Extract the (x, y) coordinate from the center of the cell holding the provided text.  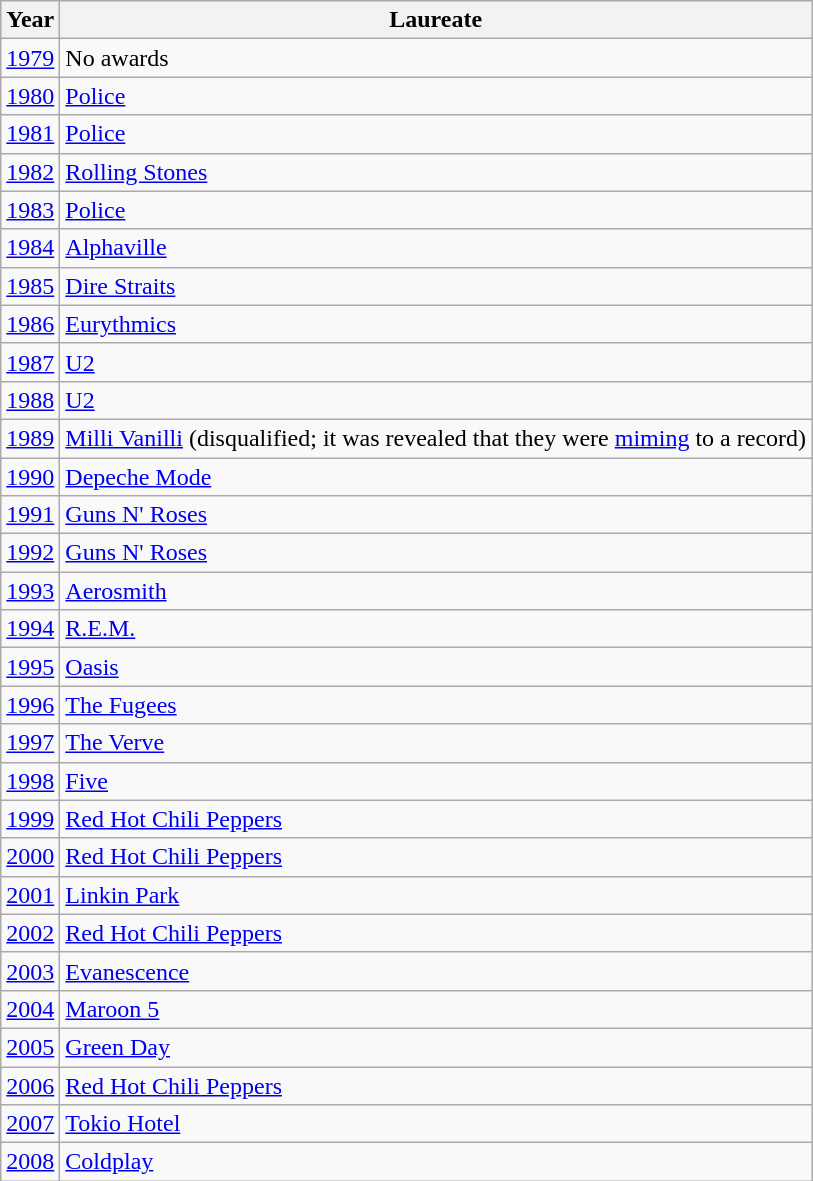
1998 (30, 781)
Year (30, 20)
1982 (30, 172)
1989 (30, 438)
1994 (30, 629)
1987 (30, 362)
No awards (436, 58)
Oasis (436, 667)
2001 (30, 895)
1996 (30, 705)
Five (436, 781)
2004 (30, 1009)
Green Day (436, 1047)
R.E.M. (436, 629)
Evanescence (436, 971)
2002 (30, 933)
Dire Straits (436, 286)
1991 (30, 515)
Laureate (436, 20)
2005 (30, 1047)
2000 (30, 857)
1995 (30, 667)
2003 (30, 971)
The Verve (436, 743)
1984 (30, 248)
Alphaville (436, 248)
1979 (30, 58)
1990 (30, 477)
Aerosmith (436, 591)
1999 (30, 819)
Depeche Mode (436, 477)
2007 (30, 1124)
1997 (30, 743)
The Fugees (436, 705)
1993 (30, 591)
Eurythmics (436, 324)
1980 (30, 96)
2008 (30, 1162)
1988 (30, 400)
1983 (30, 210)
1992 (30, 553)
Coldplay (436, 1162)
Milli Vanilli (disqualified; it was revealed that they were miming to a record) (436, 438)
Maroon 5 (436, 1009)
1986 (30, 324)
Tokio Hotel (436, 1124)
1985 (30, 286)
2006 (30, 1085)
Rolling Stones (436, 172)
1981 (30, 134)
Linkin Park (436, 895)
